For the text-containing cell, return its midpoint in (X, Y) coordinate format. 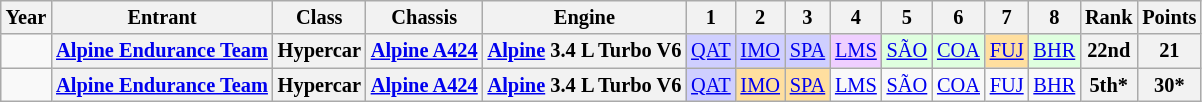
7 (1007, 17)
22nd (1108, 51)
30* (1169, 85)
Entrant (162, 17)
3 (808, 17)
Year (26, 17)
5th* (1108, 85)
Class (320, 17)
1 (710, 17)
5 (907, 17)
21 (1169, 51)
Chassis (424, 17)
Rank (1108, 17)
2 (760, 17)
6 (958, 17)
Engine (585, 17)
4 (856, 17)
Points (1169, 17)
8 (1054, 17)
